From the cell containing the given text, extract its center point as (x, y) coordinate. 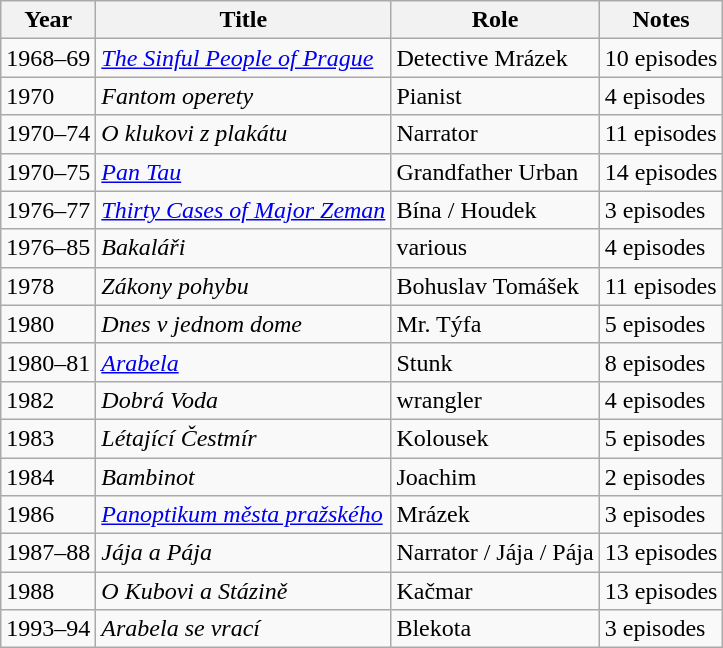
Mrázek (495, 515)
Arabela (244, 362)
Grandfather Urban (495, 172)
Kolousek (495, 438)
Mr. Týfa (495, 324)
1983 (48, 438)
Arabela se vrací (244, 629)
Bakaláři (244, 248)
various (495, 248)
1987–88 (48, 553)
Létající Čestmír (244, 438)
Detective Mrázek (495, 58)
Zákony pohybu (244, 286)
Panoptikum města pražského (244, 515)
Bohuslav Tomášek (495, 286)
Bambinot (244, 477)
Pianist (495, 96)
Fantom operety (244, 96)
wrangler (495, 400)
1993–94 (48, 629)
Bína / Houdek (495, 210)
Kačmar (495, 591)
1970 (48, 96)
Narrator (495, 134)
1982 (48, 400)
Dobrá Voda (244, 400)
1986 (48, 515)
1976–77 (48, 210)
1976–85 (48, 248)
O klukovi z plakátu (244, 134)
1978 (48, 286)
Joachim (495, 477)
1970–74 (48, 134)
Pan Tau (244, 172)
Role (495, 20)
1980–81 (48, 362)
Stunk (495, 362)
14 episodes (661, 172)
1980 (48, 324)
Thirty Cases of Major Zeman (244, 210)
Narrator / Jája / Pája (495, 553)
2 episodes (661, 477)
1984 (48, 477)
Blekota (495, 629)
Notes (661, 20)
O Kubovi a Stázině (244, 591)
8 episodes (661, 362)
Jája a Pája (244, 553)
10 episodes (661, 58)
The Sinful People of Prague (244, 58)
Year (48, 20)
1970–75 (48, 172)
Title (244, 20)
1968–69 (48, 58)
Dnes v jednom dome (244, 324)
1988 (48, 591)
